For the text-containing cell, return its midpoint in [X, Y] coordinate format. 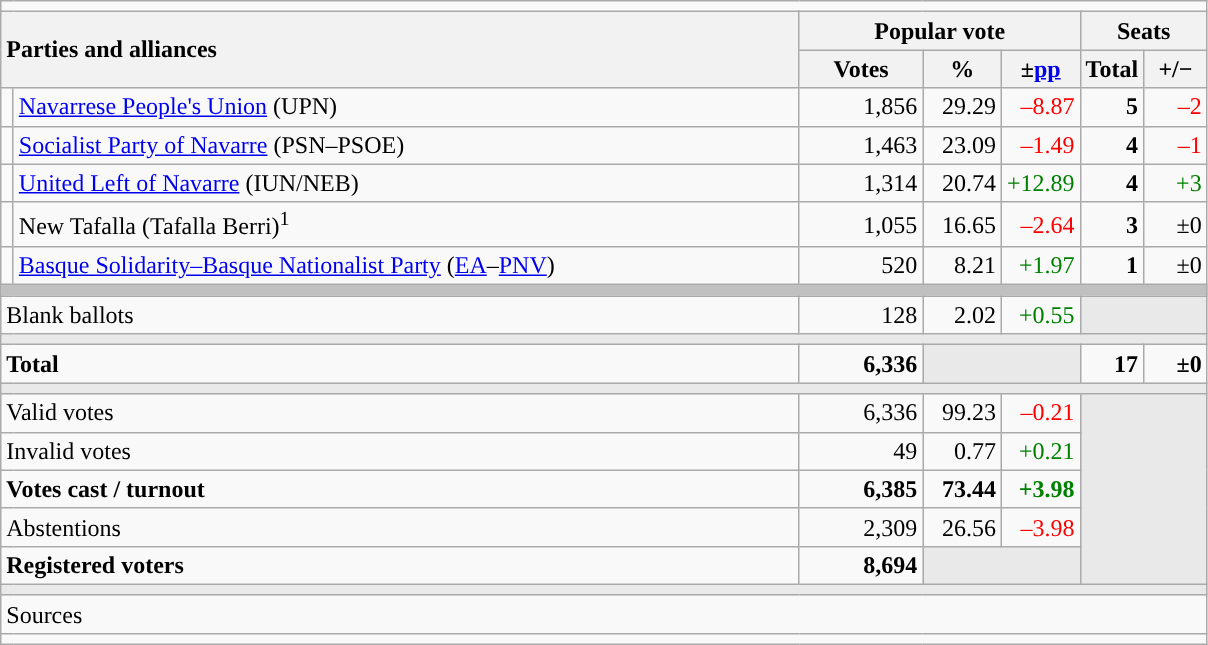
–1.49 [1040, 145]
29.29 [962, 107]
17 [1112, 364]
1 [1112, 266]
United Left of Navarre (IUN/NEB) [406, 183]
Navarrese People's Union (UPN) [406, 107]
Invalid votes [400, 451]
5 [1112, 107]
+12.89 [1040, 183]
26.56 [962, 527]
Votes [861, 69]
1,463 [861, 145]
Valid votes [400, 413]
–1 [1176, 145]
73.44 [962, 489]
Basque Solidarity–Basque Nationalist Party (EA–PNV) [406, 266]
6,385 [861, 489]
+0.55 [1040, 315]
3 [1112, 224]
16.65 [962, 224]
0.77 [962, 451]
Sources [604, 614]
+3 [1176, 183]
1,856 [861, 107]
+1.97 [1040, 266]
% [962, 69]
+3.98 [1040, 489]
2.02 [962, 315]
128 [861, 315]
1,055 [861, 224]
23.09 [962, 145]
99.23 [962, 413]
–3.98 [1040, 527]
New Tafalla (Tafalla Berri)1 [406, 224]
–8.87 [1040, 107]
Votes cast / turnout [400, 489]
–2.64 [1040, 224]
Popular vote [940, 31]
Registered voters [400, 565]
–2 [1176, 107]
1,314 [861, 183]
+0.21 [1040, 451]
+/− [1176, 69]
Seats [1144, 31]
8.21 [962, 266]
8,694 [861, 565]
49 [861, 451]
520 [861, 266]
–0.21 [1040, 413]
20.74 [962, 183]
Abstentions [400, 527]
2,309 [861, 527]
Blank ballots [400, 315]
Socialist Party of Navarre (PSN–PSOE) [406, 145]
Parties and alliances [400, 50]
±pp [1040, 69]
